Determine the (x, y) coordinate at the center of the cell enclosing the given text.  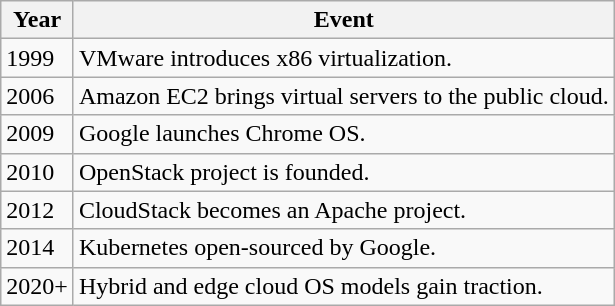
2010 (38, 172)
Google launches Chrome OS. (344, 134)
2020+ (38, 286)
1999 (38, 58)
2012 (38, 210)
2014 (38, 248)
VMware introduces x86 virtualization. (344, 58)
Amazon EC2 brings virtual servers to the public cloud. (344, 96)
Kubernetes open-sourced by Google. (344, 248)
Year (38, 20)
Event (344, 20)
2006 (38, 96)
OpenStack project is founded. (344, 172)
Hybrid and edge cloud OS models gain traction. (344, 286)
CloudStack becomes an Apache project. (344, 210)
2009 (38, 134)
